For the text-containing cell, return its midpoint in (x, y) coordinate format. 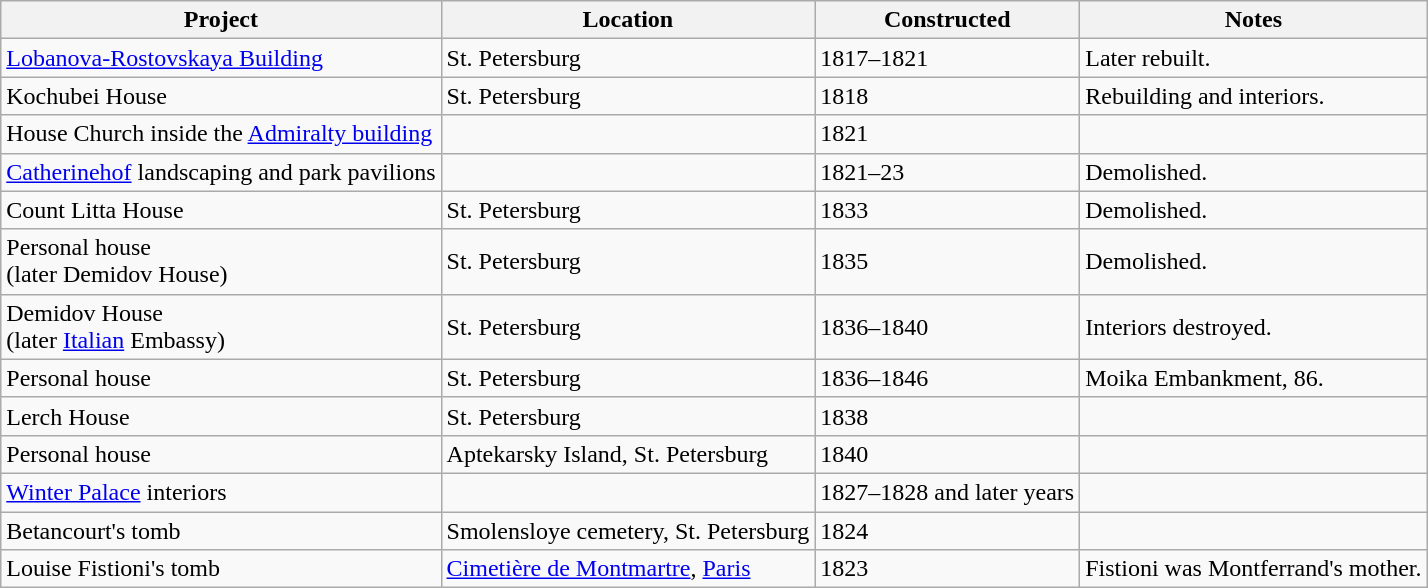
1817–1821 (948, 58)
Location (628, 20)
Rebuilding and interiors. (1254, 96)
1840 (948, 454)
1821–23 (948, 172)
Louise Fistioni's tomb (221, 569)
1836–1846 (948, 378)
House Church inside the Admiralty building (221, 134)
Kochubei House (221, 96)
Aptekarsky Island, St. Petersburg (628, 454)
1821 (948, 134)
Later rebuilt. (1254, 58)
1823 (948, 569)
Count Litta House (221, 210)
Project (221, 20)
1827–1828 and later years (948, 492)
Demidov House(later Italian Embassy) (221, 326)
1838 (948, 416)
Betancourt's tomb (221, 531)
Moika Embankment, 86. (1254, 378)
Smolensloye cemetery, St. Petersburg (628, 531)
Lobanova-Rostovskaya Building (221, 58)
Catherinehof landscaping and park pavilions (221, 172)
1824 (948, 531)
Constructed (948, 20)
1818 (948, 96)
1835 (948, 262)
Winter Palace interiors (221, 492)
1833 (948, 210)
Cimetière de Montmartre, Paris (628, 569)
1836–1840 (948, 326)
Personal house (later Demidov House) (221, 262)
Interiors destroyed. (1254, 326)
Fistioni was Montferrand's mother. (1254, 569)
Notes (1254, 20)
Lerch House (221, 416)
